Pinpoint the cell where the given text exists, returning its [X, Y] midpoint coordinate. 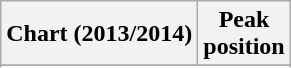
Peakposition [244, 34]
Chart (2013/2014) [100, 34]
